Determine the [X, Y] coordinate at the center of the cell enclosing the given text.  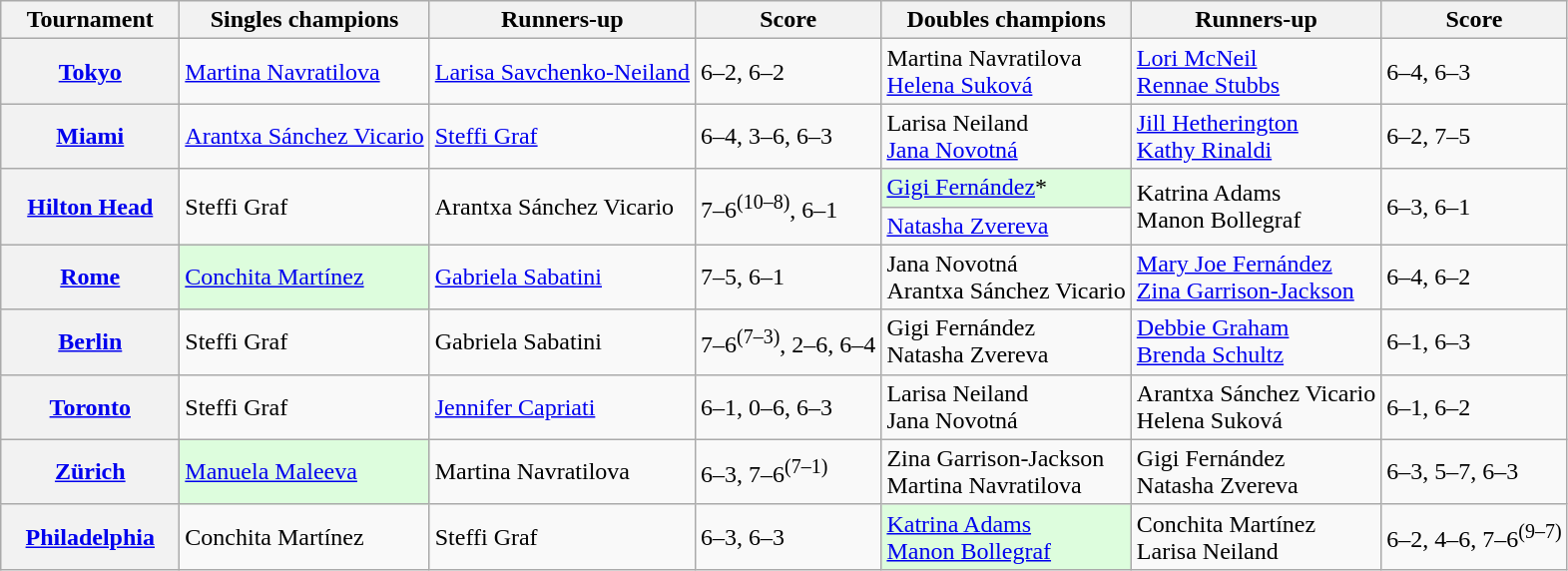
Larisa Savchenko-Neiland [562, 72]
Hilton Head [90, 207]
6–1, 6–2 [1474, 407]
Toronto [90, 407]
Debbie Graham Brenda Schultz [1256, 341]
6–3, 6–1 [1474, 207]
Berlin [90, 341]
Miami [90, 136]
Lori McNeil Rennae Stubbs [1256, 72]
Jana Novotná Arantxa Sánchez Vicario [1006, 278]
Conchita Martínez Larisa Neiland [1256, 537]
Rome [90, 278]
6–4, 6–3 [1474, 72]
Philadelphia [90, 537]
6–1, 6–3 [1474, 341]
Jennifer Capriati [562, 407]
Singles champions [304, 20]
7–6(10–8), 6–1 [788, 207]
Natasha Zvereva [1006, 226]
6–4, 3–6, 6–3 [788, 136]
6–3, 7–6(7–1) [788, 471]
Doubles champions [1006, 20]
Mary Joe Fernández Zina Garrison-Jackson [1256, 278]
Jill Hetherington Kathy Rinaldi [1256, 136]
Martina Navratilova Helena Suková [1006, 72]
7–6(7–3), 2–6, 6–4 [788, 341]
Arantxa Sánchez Vicario Helena Suková [1256, 407]
Tokyo [90, 72]
6–2, 6–2 [788, 72]
7–5, 6–1 [788, 278]
Zina Garrison-Jackson Martina Navratilova [1006, 471]
6–3, 5–7, 6–3 [1474, 471]
6–3, 6–3 [788, 537]
6–2, 7–5 [1474, 136]
Tournament [90, 20]
Manuela Maleeva [304, 471]
6–4, 6–2 [1474, 278]
6–2, 4–6, 7–6(9–7) [1474, 537]
6–1, 0–6, 6–3 [788, 407]
Gigi Fernández* [1006, 188]
Zürich [90, 471]
